Identify which cell holds the provided text, then report its (X, Y) central coordinate. 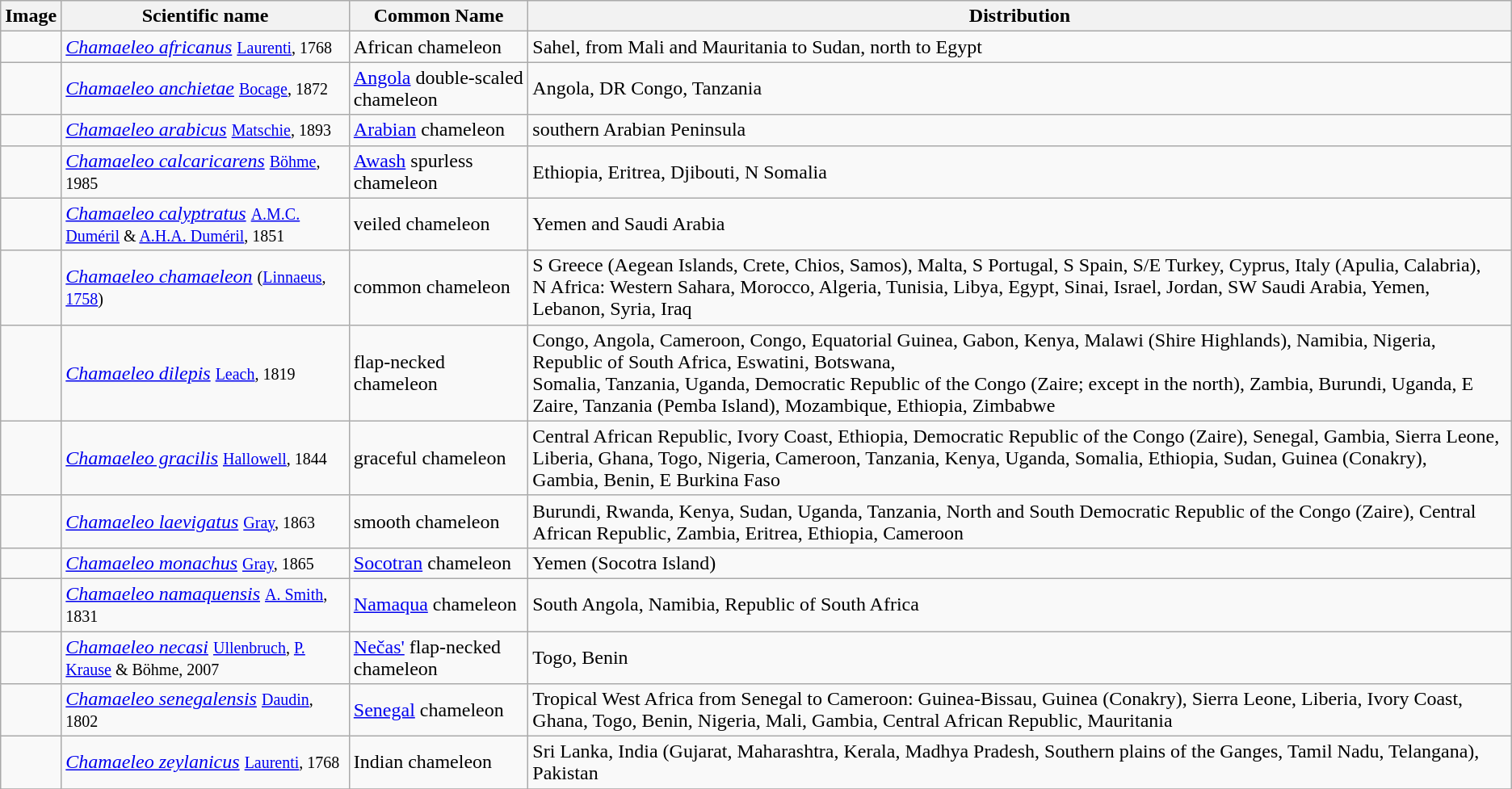
Angola double-scaled chameleon (438, 89)
Awash spurless chameleon (438, 171)
Chamaeleo gracilis Hallowell, 1844 (205, 458)
South Angola, Namibia, Republic of South Africa (1019, 604)
Chamaeleo namaquensis A. Smith, 1831 (205, 604)
flap-necked chameleon (438, 373)
Chamaeleo africanus Laurenti, 1768 (205, 47)
Yemen and Saudi Arabia (1019, 225)
Angola, DR Congo, Tanzania (1019, 89)
common chameleon (438, 287)
Indian chameleon (438, 762)
Image (31, 16)
Scientific name (205, 16)
Yemen (Socotra Island) (1019, 563)
Socotran chameleon (438, 563)
Chamaeleo necasi Ullenbruch, P. Krause & Böhme, 2007 (205, 657)
smooth chameleon (438, 522)
Arabian chameleon (438, 130)
Namaqua chameleon (438, 604)
Sahel, from Mali and Mauritania to Sudan, north to Egypt (1019, 47)
Chamaeleo zeylanicus Laurenti, 1768 (205, 762)
southern Arabian Peninsula (1019, 130)
Chamaeleo dilepis Leach, 1819 (205, 373)
Sri Lanka, India (Gujarat, Maharashtra, Kerala, Madhya Pradesh, Southern plains of the Ganges, Tamil Nadu, Telangana), Pakistan (1019, 762)
Chamaeleo senegalensis Daudin, 1802 (205, 711)
Nečas' flap-necked chameleon (438, 657)
Ethiopia, Eritrea, Djibouti, N Somalia (1019, 171)
Chamaeleo calyptratus A.M.C. Duméril & A.H.A. Duméril, 1851 (205, 225)
Togo, Benin (1019, 657)
Distribution (1019, 16)
Senegal chameleon (438, 711)
graceful chameleon (438, 458)
Common Name (438, 16)
Chamaeleo anchietae Bocage, 1872 (205, 89)
African chameleon (438, 47)
Chamaeleo arabicus Matschie, 1893 (205, 130)
veiled chameleon (438, 225)
Chamaeleo laevigatus Gray, 1863 (205, 522)
Chamaeleo calcaricarens Böhme, 1985 (205, 171)
Chamaeleo monachus Gray, 1865 (205, 563)
Chamaeleo chamaeleon (Linnaeus, 1758) (205, 287)
